Output the (X, Y) coordinate of the center of the cell containing the given text.  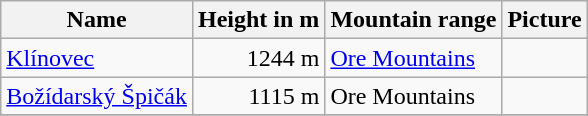
1115 m (258, 96)
Picture (544, 20)
Mountain range (414, 20)
Name (97, 20)
1244 m (258, 58)
Božídarský Špičák (97, 96)
Klínovec (97, 58)
Height in m (258, 20)
